From the cell containing the given text, extract its center point as (X, Y) coordinate. 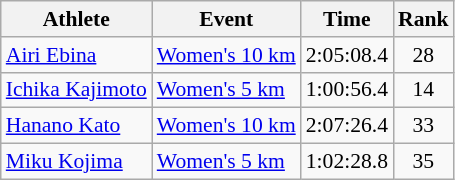
Athlete (76, 19)
Time (347, 19)
Rank (424, 19)
1:02:28.8 (347, 162)
Miku Kojima (76, 162)
14 (424, 90)
Hanano Kato (76, 126)
33 (424, 126)
2:07:26.4 (347, 126)
Event (226, 19)
1:00:56.4 (347, 90)
28 (424, 55)
Airi Ebina (76, 55)
35 (424, 162)
2:05:08.4 (347, 55)
Ichika Kajimoto (76, 90)
